From the cell containing the given text, extract its center point as (X, Y) coordinate. 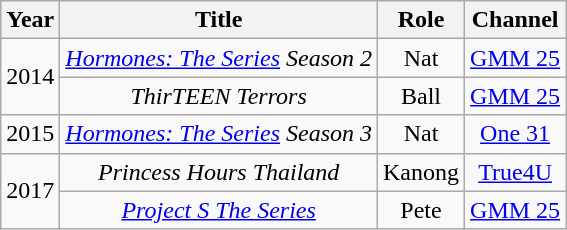
One 31 (516, 134)
Role (422, 20)
ThirTEEN Terrors (219, 96)
2015 (30, 134)
Channel (516, 20)
Hormones: The Series Season 3 (219, 134)
Kanong (422, 172)
Ball (422, 96)
Pete (422, 210)
Title (219, 20)
True4U (516, 172)
Year (30, 20)
2017 (30, 191)
Project S The Series (219, 210)
Princess Hours Thailand (219, 172)
2014 (30, 77)
Hormones: The Series Season 2 (219, 58)
